Return [X, Y] of the center of cell containing provided text 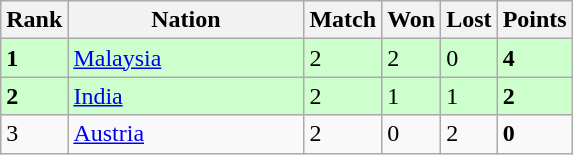
Points [534, 20]
3 [34, 134]
Austria [186, 134]
Rank [34, 20]
Lost [469, 20]
Nation [186, 20]
Match [343, 20]
Won [412, 20]
4 [534, 58]
Malaysia [186, 58]
India [186, 96]
